Scan for the cell matching the given text and deliver its [x, y] coordinate at center. 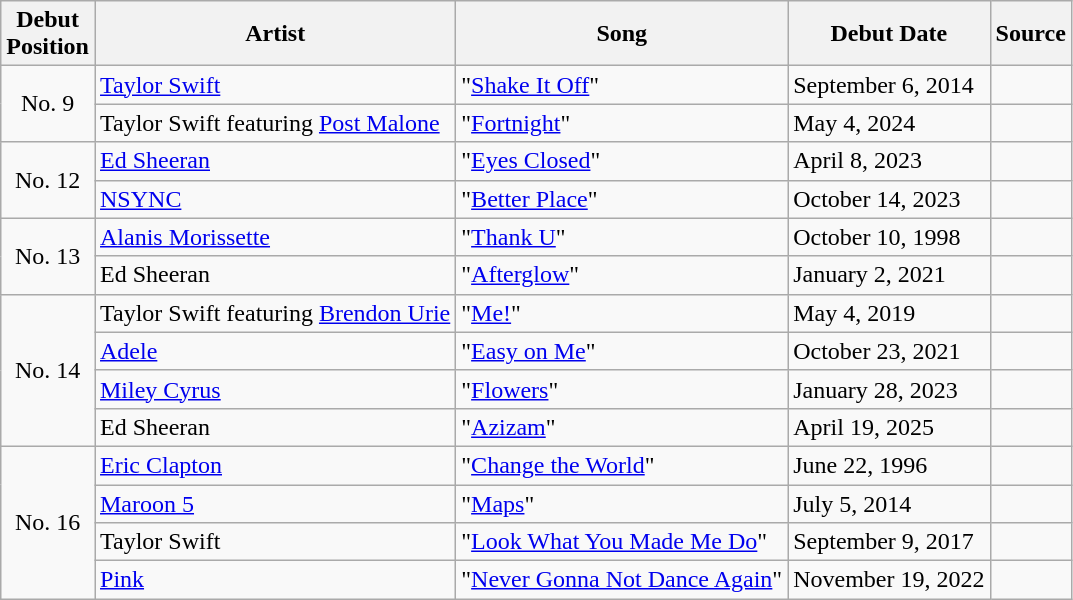
No. 12 [48, 180]
No. 16 [48, 522]
"Eyes Closed" [622, 161]
May 4, 2024 [889, 123]
Miley Cyrus [274, 389]
Source [1030, 34]
Maroon 5 [274, 503]
Taylor Swift featuring Brendon Urie [274, 313]
NSYNC [274, 199]
"Me!" [622, 313]
October 23, 2021 [889, 351]
October 10, 1998 [889, 237]
June 22, 1996 [889, 465]
"Easy on Me" [622, 351]
"Never Gonna Not Dance Again" [622, 580]
Alanis Morissette [274, 237]
Song [622, 34]
Eric Clapton [274, 465]
"Shake It Off" [622, 85]
September 9, 2017 [889, 542]
"Flowers" [622, 389]
Debut Position [48, 34]
July 5, 2014 [889, 503]
"Afterglow" [622, 275]
April 8, 2023 [889, 161]
No. 9 [48, 104]
January 28, 2023 [889, 389]
Pink [274, 580]
Debut Date [889, 34]
Artist [274, 34]
"Better Place" [622, 199]
Adele [274, 351]
No. 13 [48, 256]
"Change the World" [622, 465]
April 19, 2025 [889, 427]
October 14, 2023 [889, 199]
"Thank U" [622, 237]
"Azizam" [622, 427]
Taylor Swift featuring Post Malone [274, 123]
May 4, 2019 [889, 313]
November 19, 2022 [889, 580]
September 6, 2014 [889, 85]
No. 14 [48, 370]
"Look What You Made Me Do" [622, 542]
"Maps" [622, 503]
January 2, 2021 [889, 275]
"Fortnight" [622, 123]
